Search for the cell housing the specified text and yield its (X, Y) center coordinate. 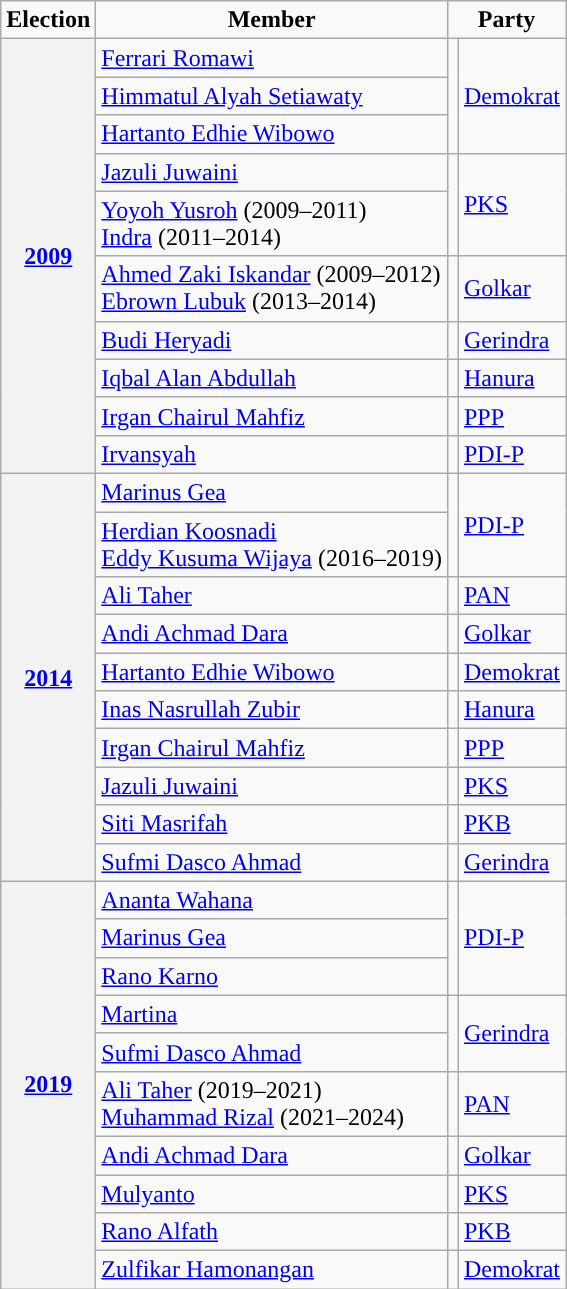
Siti Masrifah (272, 824)
Herdian KoosnadiEddy Kusuma Wijaya (2016–2019) (272, 544)
Rano Karno (272, 976)
Party (506, 20)
Ahmed Zaki Iskandar (2009–2012)Ebrown Lubuk (2013–2014) (272, 288)
Mulyanto (272, 1193)
Election (48, 20)
Ali Taher (2019–2021)Muhammad Rizal (2021–2024) (272, 1104)
Inas Nasrullah Zubir (272, 710)
Iqbal Alan Abdullah (272, 378)
Himmatul Alyah Setiawaty (272, 96)
Zulfikar Hamonangan (272, 1270)
Ali Taher (272, 596)
Member (272, 20)
Budi Heryadi (272, 340)
Irvansyah (272, 454)
Yoyoh Yusroh (2009–2011)Indra (2011–2014) (272, 224)
2009 (48, 256)
Ferrari Romawi (272, 58)
Martina (272, 1014)
2019 (48, 1085)
Rano Alfath (272, 1232)
2014 (48, 677)
Ananta Wahana (272, 900)
